For the text-containing cell, return its midpoint in [X, Y] coordinate format. 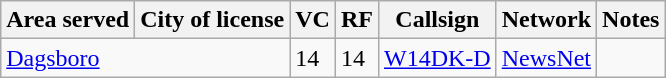
Dagsboro [146, 58]
NewsNet [546, 58]
W14DK-D [437, 58]
RF [356, 20]
Notes [631, 20]
Callsign [437, 20]
City of license [212, 20]
Network [546, 20]
Area served [68, 20]
VC [313, 20]
